Detect which cell encompasses the target text, then output its [x, y] center coordinate. 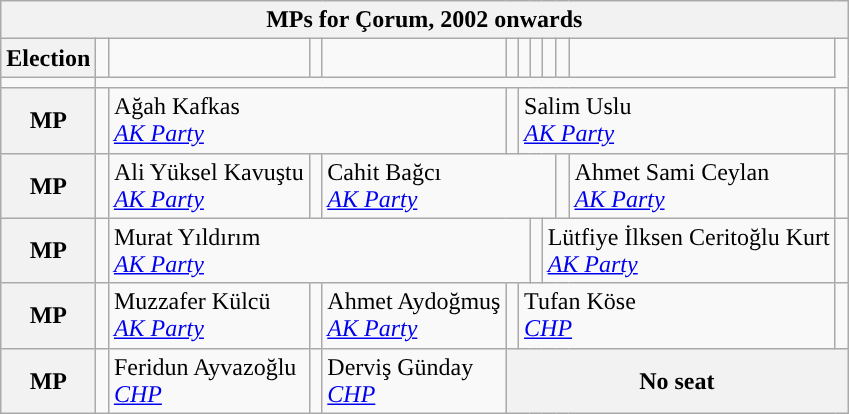
Election [48, 58]
MPs for Çorum, 2002 onwards [424, 20]
Tufan KöseCHP [678, 316]
Murat YıldırımAK Party [318, 250]
Ahmet Sami CeylanAK Party [702, 186]
Salim UsluAK Party [678, 120]
Lütfiye İlksen Ceritoğlu KurtAK Party [688, 250]
Muzzafer KülcüAK Party [208, 316]
Cahit BağcıAK Party [440, 186]
Derviş GündayCHP [414, 380]
Ağah KafkasAK Party [307, 120]
No seat [677, 380]
Ali Yüksel KavuştuAK Party [208, 186]
Ahmet AydoğmuşAK Party [414, 316]
Feridun AyvazoğluCHP [208, 380]
